Provide the [x, y] coordinate of the cell's center where the given text is located.  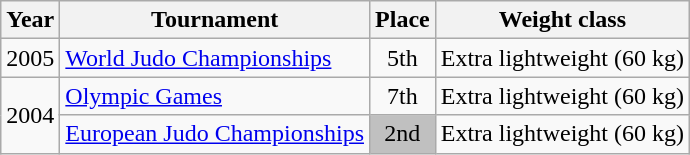
Year [30, 20]
Olympic Games [215, 96]
7th [403, 96]
World Judo Championships [215, 58]
5th [403, 58]
2005 [30, 58]
European Judo Championships [215, 134]
Tournament [215, 20]
Place [403, 20]
2004 [30, 115]
2nd [403, 134]
Weight class [562, 20]
